Capture the cell that displays the provided text and extract its (X, Y) central coordinate. 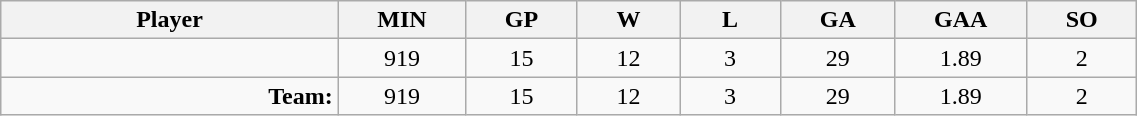
L (730, 20)
GAA (961, 20)
SO (1081, 20)
Player (170, 20)
MIN (402, 20)
Team: (170, 96)
GA (838, 20)
GP (522, 20)
W (628, 20)
